Return the [X, Y] coordinate for the center point of the cell that contains the specified text.  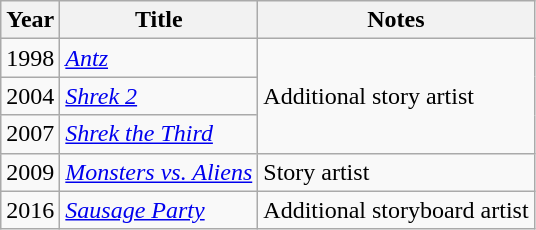
Title [159, 20]
Sausage Party [159, 210]
Monsters vs. Aliens [159, 172]
1998 [30, 58]
2009 [30, 172]
2007 [30, 134]
Shrek 2 [159, 96]
Additional storyboard artist [396, 210]
2016 [30, 210]
Story artist [396, 172]
Year [30, 20]
Additional story artist [396, 96]
Shrek the Third [159, 134]
Antz [159, 58]
2004 [30, 96]
Notes [396, 20]
